Extract the (X, Y) coordinate from the center of the cell holding the provided text.  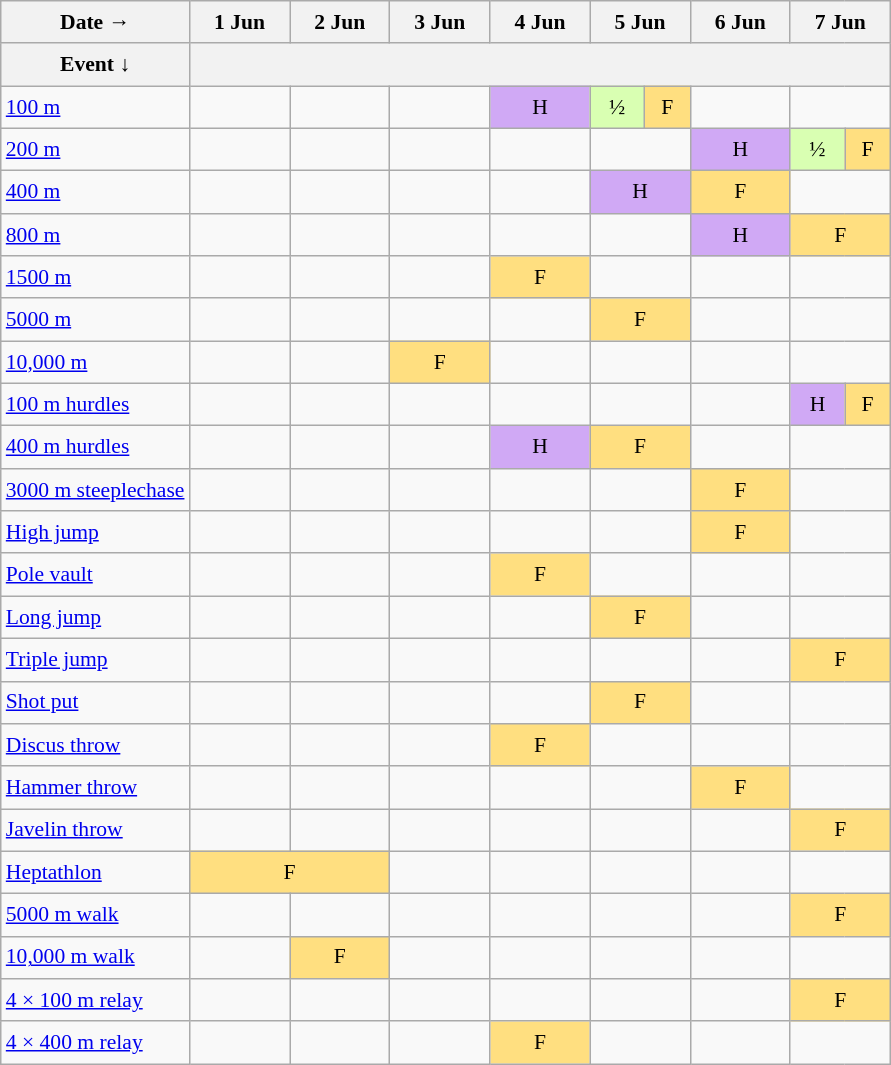
400 m (96, 192)
4 × 400 m relay (96, 1044)
3000 m steeplechase (96, 490)
5000 m (96, 320)
6 Jun (740, 22)
100 m (96, 108)
Date → (96, 22)
Pole vault (96, 576)
Long jump (96, 618)
10,000 m walk (96, 958)
Discus throw (96, 746)
3 Jun (440, 22)
1500 m (96, 278)
7 Jun (840, 22)
Javelin throw (96, 830)
1 Jun (240, 22)
5000 m walk (96, 916)
High jump (96, 532)
2 Jun (340, 22)
Event ↓ (96, 66)
100 m hurdles (96, 406)
Heptathlon (96, 872)
10,000 m (96, 362)
400 m hurdles (96, 448)
800 m (96, 236)
Shot put (96, 702)
Triple jump (96, 660)
200 m (96, 150)
5 Jun (640, 22)
4 × 100 m relay (96, 1000)
4 Jun (540, 22)
Hammer throw (96, 788)
